Locate the cell with the specified text and output its (X, Y) center coordinate. 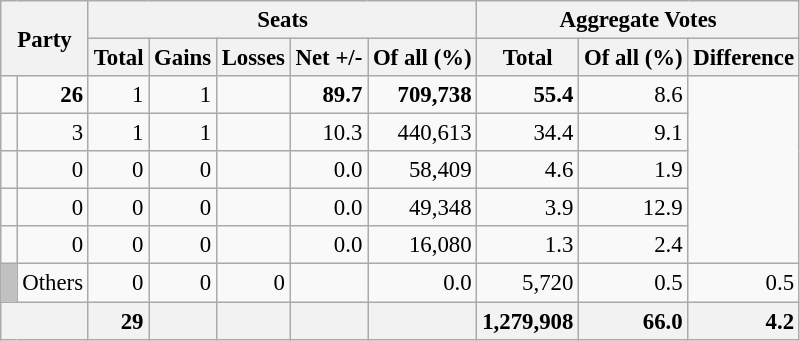
9.1 (634, 133)
Gains (183, 58)
66.0 (634, 321)
3 (52, 133)
1,279,908 (528, 321)
49,348 (422, 208)
Difference (744, 58)
Party (45, 38)
34.4 (528, 133)
2.4 (634, 245)
Others (52, 283)
16,080 (422, 245)
Seats (282, 20)
Losses (253, 58)
1.3 (528, 245)
8.6 (634, 95)
29 (118, 321)
55.4 (528, 95)
709,738 (422, 95)
440,613 (422, 133)
Net +/- (328, 58)
89.7 (328, 95)
3.9 (528, 208)
26 (52, 95)
10.3 (328, 133)
58,409 (422, 170)
5,720 (528, 283)
1.9 (634, 170)
12.9 (634, 208)
Aggregate Votes (638, 20)
4.2 (744, 321)
4.6 (528, 170)
